Capture the cell that displays the provided text and extract its (X, Y) central coordinate. 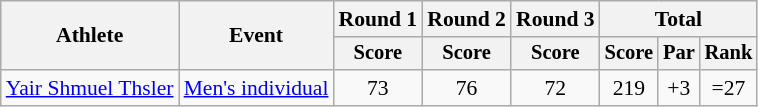
+3 (679, 88)
Round 3 (556, 19)
Men's individual (256, 88)
Round 1 (378, 19)
Round 2 (466, 19)
Total (679, 19)
Rank (729, 54)
=27 (729, 88)
Athlete (90, 36)
Par (679, 54)
72 (556, 88)
73 (378, 88)
Event (256, 36)
219 (629, 88)
76 (466, 88)
Yair Shmuel Thsler (90, 88)
